Detect which cell encompasses the target text, then output its [X, Y] center coordinate. 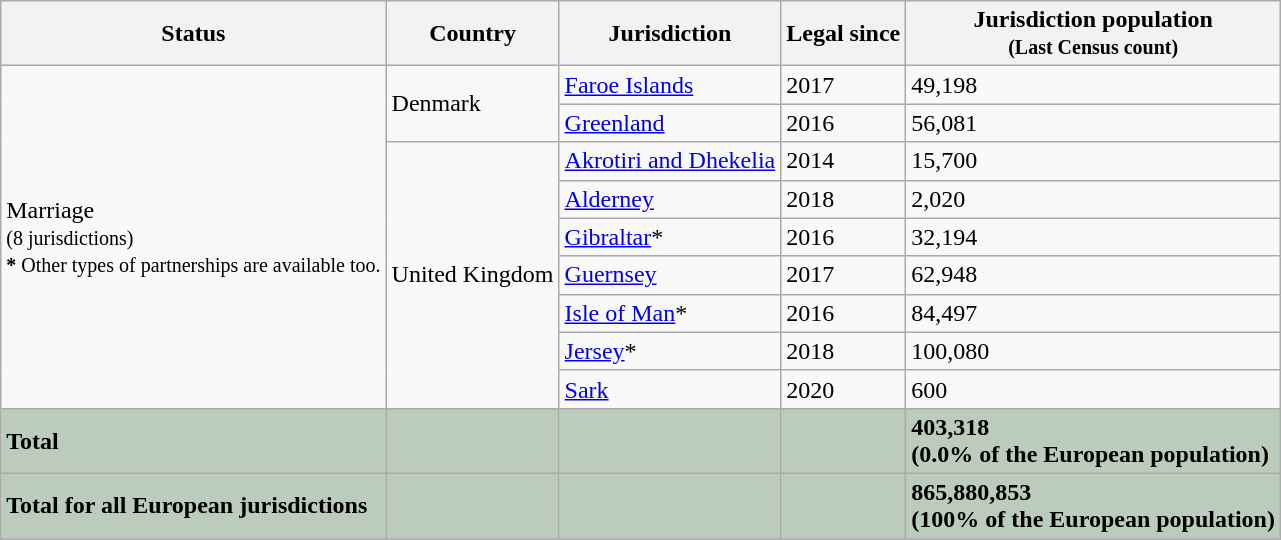
Isle of Man* [670, 313]
Jurisdiction population(Last Census count) [1094, 34]
Denmark [472, 104]
Country [472, 34]
15,700 [1094, 161]
Jersey* [670, 351]
49,198 [1094, 85]
Total [194, 440]
Jurisdiction [670, 34]
Guernsey [670, 275]
84,497 [1094, 313]
Legal since [844, 34]
Faroe Islands [670, 85]
865,880,853(100% of the European population) [1094, 506]
2020 [844, 389]
403,318 (0.0% of the European population) [1094, 440]
Alderney [670, 199]
Marriage (8 jurisdictions) * Other types of partnerships are available too. [194, 238]
62,948 [1094, 275]
100,080 [1094, 351]
Greenland [670, 123]
32,194 [1094, 237]
Gibraltar* [670, 237]
Sark [670, 389]
2014 [844, 161]
600 [1094, 389]
United Kingdom [472, 275]
Total for all European jurisdictions [194, 506]
Status [194, 34]
56,081 [1094, 123]
2,020 [1094, 199]
Akrotiri and Dhekelia [670, 161]
